Extract the (x, y) coordinate from the center of the cell holding the provided text.  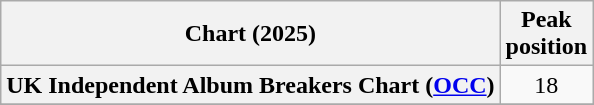
18 (546, 85)
Chart (2025) (250, 34)
Peakposition (546, 34)
UK Independent Album Breakers Chart (OCC) (250, 85)
